Provide the [x, y] coordinate of the cell's center where the given text is located.  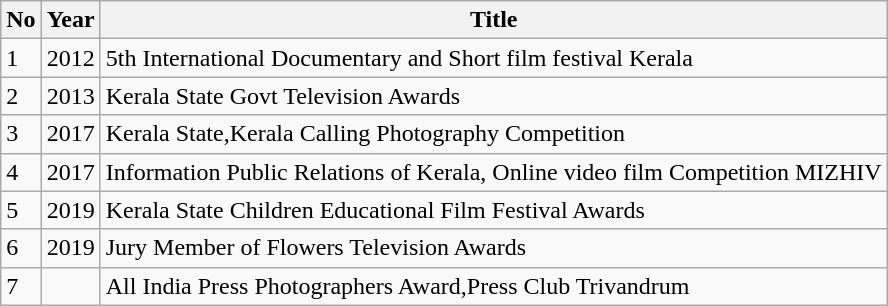
No [21, 20]
All India Press Photographers Award,Press Club Trivandrum [494, 286]
5th International Documentary and Short film festival Kerala [494, 58]
6 [21, 248]
2 [21, 96]
Kerala State,Kerala Calling Photography Competition [494, 134]
Title [494, 20]
Kerala State Govt Television Awards [494, 96]
1 [21, 58]
7 [21, 286]
Year [70, 20]
3 [21, 134]
4 [21, 172]
2012 [70, 58]
Information Public Relations of Kerala, Online video film Competition MIZHIV [494, 172]
Jury Member of Flowers Television Awards [494, 248]
Kerala State Children Educational Film Festival Awards [494, 210]
2013 [70, 96]
5 [21, 210]
